Output the [X, Y] coordinate of the center of the cell containing the given text.  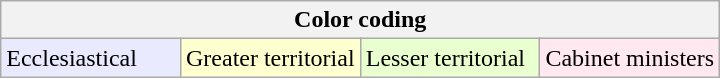
Lesser territorial [450, 58]
Ecclesiastical [91, 58]
Greater territorial [270, 58]
Color coding [360, 20]
Cabinet ministers [630, 58]
